Pinpoint the cell where the given text exists, returning its (X, Y) midpoint coordinate. 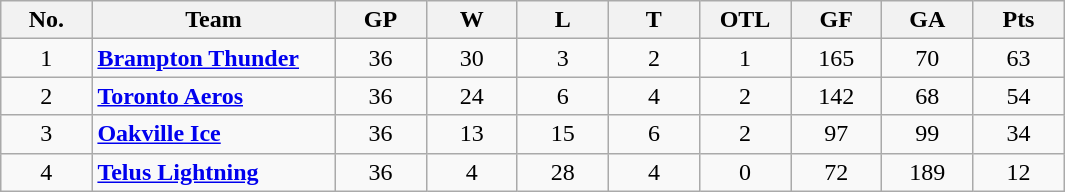
24 (472, 96)
28 (562, 172)
Pts (1018, 20)
68 (928, 96)
15 (562, 134)
0 (744, 172)
99 (928, 134)
T (654, 20)
OTL (744, 20)
GF (836, 20)
70 (928, 58)
30 (472, 58)
No. (46, 20)
142 (836, 96)
97 (836, 134)
Brampton Thunder (214, 58)
63 (1018, 58)
W (472, 20)
13 (472, 134)
L (562, 20)
72 (836, 172)
Team (214, 20)
Toronto Aeros (214, 96)
Oakville Ice (214, 134)
GP (380, 20)
165 (836, 58)
34 (1018, 134)
12 (1018, 172)
54 (1018, 96)
Telus Lightning (214, 172)
GA (928, 20)
189 (928, 172)
